From the cell containing the given text, extract its center point as [x, y] coordinate. 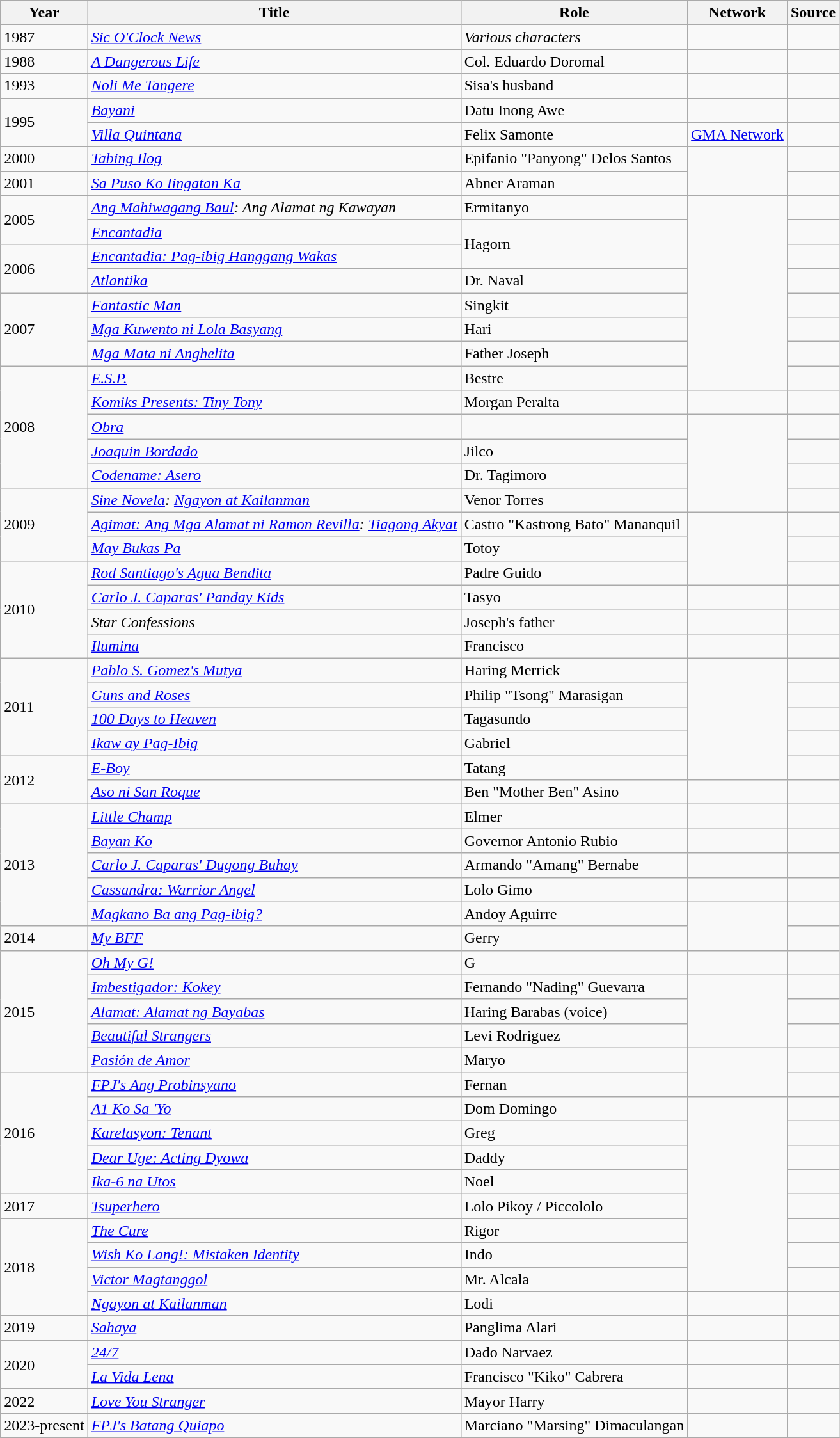
Mayor Harry [575, 1401]
Carlo J. Caparas' Panday Kids [274, 597]
Governor Antonio Rubio [575, 841]
Agimat: Ang Mga Alamat ni Ramon Revilla: Tiagong Akyat [274, 524]
Encantadia: Pag-ibig Hanggang Wakas [274, 256]
2001 [44, 183]
Armando "Amang" Bernabe [575, 865]
Datu Inong Awe [575, 110]
Alamat: Alamat ng Bayabas [274, 1011]
Totoy [575, 548]
Bayani [274, 110]
Ikaw ay Pag-Ibig [274, 744]
Joseph's father [575, 621]
2019 [44, 1328]
Abner Araman [575, 183]
2016 [44, 1133]
Fernan [575, 1085]
Oh My G! [274, 963]
Source [812, 13]
Bestre [575, 378]
The Cure [274, 1231]
Hagorn [575, 244]
2018 [44, 1267]
Rod Santiago's Agua Bendita [274, 573]
Magkano Ba ang Pag-ibig? [274, 914]
Maryo [575, 1060]
Beautiful Strangers [274, 1035]
Mr. Alcala [575, 1279]
Gabriel [575, 744]
2014 [44, 938]
Wish Ko Lang!: Mistaken Identity [274, 1255]
2020 [44, 1364]
FPJ's Batang Quiapo [274, 1425]
Lolo Gimo [575, 890]
Year [44, 13]
Ilumina [274, 646]
Felix Samonte [575, 134]
Joaquin Bordado [274, 451]
Andoy Aguirre [575, 914]
Little Champ [274, 817]
Dr. Tagimoro [575, 475]
Francisco "Kiko" Cabrera [575, 1377]
Aso ni San Roque [274, 792]
Dado Narvaez [575, 1352]
Ika-6 na Utos [274, 1182]
Col. Eduardo Doromal [575, 61]
Dom Domingo [575, 1109]
2012 [44, 780]
100 Days to Heaven [274, 719]
Greg [575, 1133]
Father Joseph [575, 354]
Tabing Ilog [274, 159]
Pasión de Amor [274, 1060]
Obra [274, 427]
2009 [44, 524]
Komiks Presents: Tiny Tony [274, 403]
2022 [44, 1401]
E.S.P. [274, 378]
Sa Puso Ko Iingatan Ka [274, 183]
Fantastic Man [274, 305]
Epifanio "Panyong" Delos Santos [575, 159]
May Bukas Pa [274, 548]
2015 [44, 1011]
1987 [44, 37]
Dear Uge: Acting Dyowa [274, 1158]
2023-present [44, 1425]
Lodi [575, 1304]
Indo [575, 1255]
Haring Barabas (voice) [575, 1011]
Rigor [575, 1231]
Padre Guido [575, 573]
Pablo S. Gomez's Mutya [274, 670]
Morgan Peralta [575, 403]
Guns and Roses [274, 694]
2007 [44, 330]
Francisco [575, 646]
Noel [575, 1182]
Panglima Alari [575, 1328]
Sahaya [274, 1328]
2011 [44, 707]
My BFF [274, 938]
Ben "Mother Ben" Asino [575, 792]
Sine Novela: Ngayon at Kailanman [274, 500]
Mga Mata ni Anghelita [274, 354]
24/7 [274, 1352]
2000 [44, 159]
Sic O'Clock News [274, 37]
Cassandra: Warrior Angel [274, 890]
Elmer [575, 817]
Dr. Naval [575, 280]
Tsuperhero [274, 1206]
Tasyo [575, 597]
A1 Ko Sa 'Yo [274, 1109]
Encantadia [274, 232]
Title [274, 13]
Role [575, 13]
Sisa's husband [575, 86]
1988 [44, 61]
La Vida Lena [274, 1377]
Network [738, 13]
Fernando "Nading" Guevarra [575, 987]
Gerry [575, 938]
Ang Mahiwagang Baul: Ang Alamat ng Kawayan [274, 207]
Victor Magtanggol [274, 1279]
Ngayon at Kailanman [274, 1304]
Hari [575, 330]
Codename: Asero [274, 475]
A Dangerous Life [274, 61]
2005 [44, 220]
Bayan Ko [274, 841]
GMA Network [738, 134]
Atlantika [274, 280]
Levi Rodriguez [575, 1035]
Various characters [575, 37]
Carlo J. Caparas' Dugong Buhay [274, 865]
Castro "Kastrong Bato" Mananquil [575, 524]
Venor Torres [575, 500]
Love You Stranger [274, 1401]
2013 [44, 865]
Singkit [575, 305]
Jilco [575, 451]
G [575, 963]
2006 [44, 268]
1995 [44, 122]
Philip "Tsong" Marasigan [575, 694]
Lolo Pikoy / Piccololo [575, 1206]
Mga Kuwento ni Lola Basyang [274, 330]
Ermitanyo [575, 207]
1993 [44, 86]
Tatang [575, 768]
FPJ's Ang Probinsyano [274, 1085]
2017 [44, 1206]
Marciano "Marsing" Dimaculangan [575, 1425]
Haring Merrick [575, 670]
E-Boy [274, 768]
Villa Quintana [274, 134]
Daddy [575, 1158]
Star Confessions [274, 621]
2010 [44, 609]
2008 [44, 427]
Noli Me Tangere [274, 86]
Imbestigador: Kokey [274, 987]
Tagasundo [575, 719]
Karelasyon: Tenant [274, 1133]
